Provide the (X, Y) coordinate of the cell's center where the given text is located.  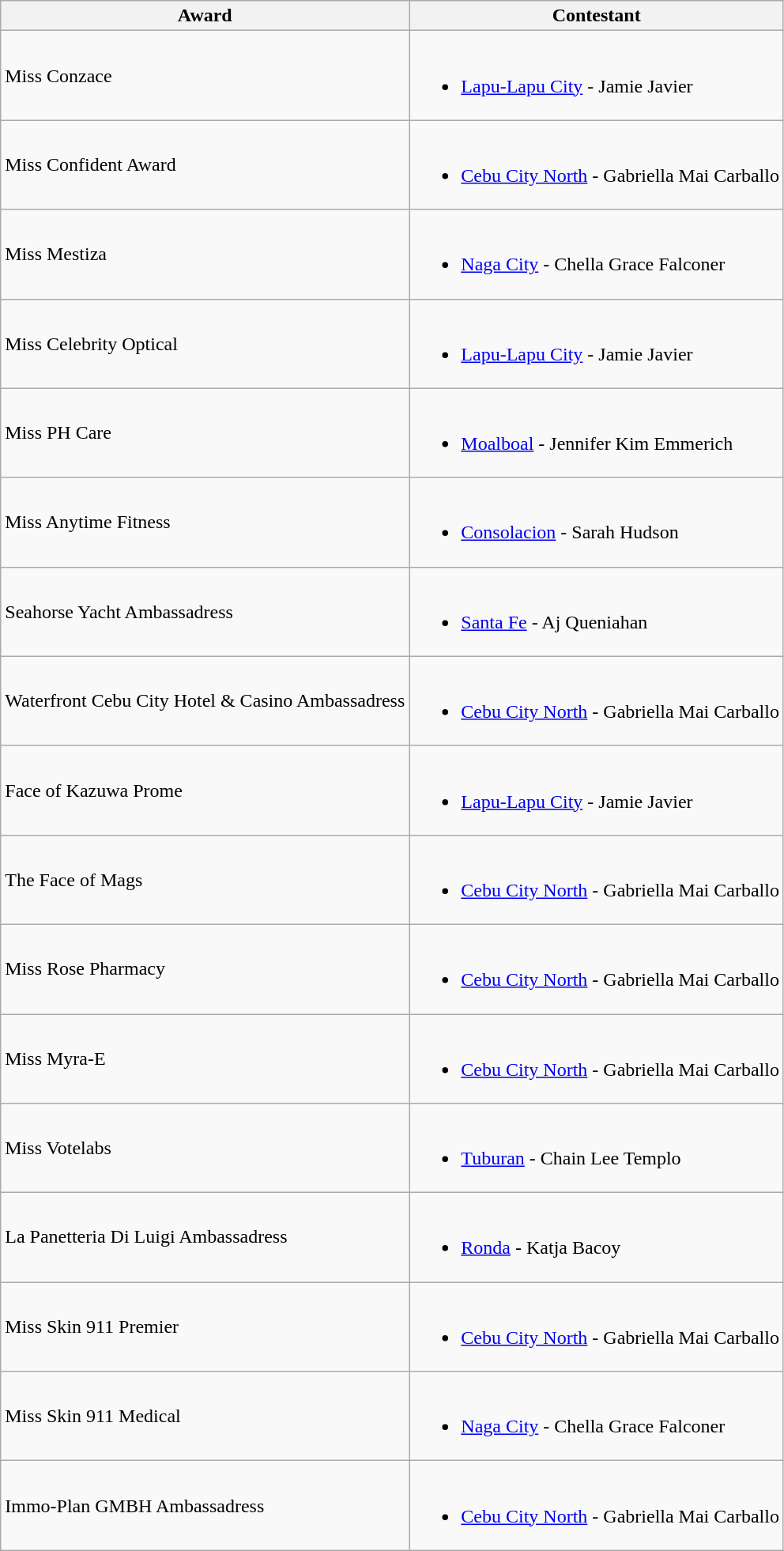
Santa Fe - Aj Queniahan (597, 612)
Miss Confident Award (205, 164)
Miss Celebrity Optical (205, 343)
Miss Anytime Fitness (205, 522)
Contestant (597, 16)
Miss Rose Pharmacy (205, 969)
Waterfront Cebu City Hotel & Casino Ambassadress (205, 700)
Award (205, 16)
Tuburan - Chain Lee Templo (597, 1148)
La Panetteria Di Luigi Ambassadress (205, 1238)
Miss Skin 911 Premier (205, 1326)
Ronda - Katja Bacoy (597, 1238)
Miss Skin 911 Medical (205, 1417)
Miss Votelabs (205, 1148)
Moalboal - Jennifer Kim Emmerich (597, 433)
The Face of Mags (205, 879)
Seahorse Yacht Ambassadress (205, 612)
Immo-Plan GMBH Ambassadress (205, 1505)
Miss Conzace (205, 76)
Miss Mestiza (205, 255)
Miss Myra-E (205, 1058)
Consolacion - Sarah Hudson (597, 522)
Miss PH Care (205, 433)
Face of Kazuwa Prome (205, 791)
